Return the (x, y) coordinate for the center point of the cell that contains the specified text.  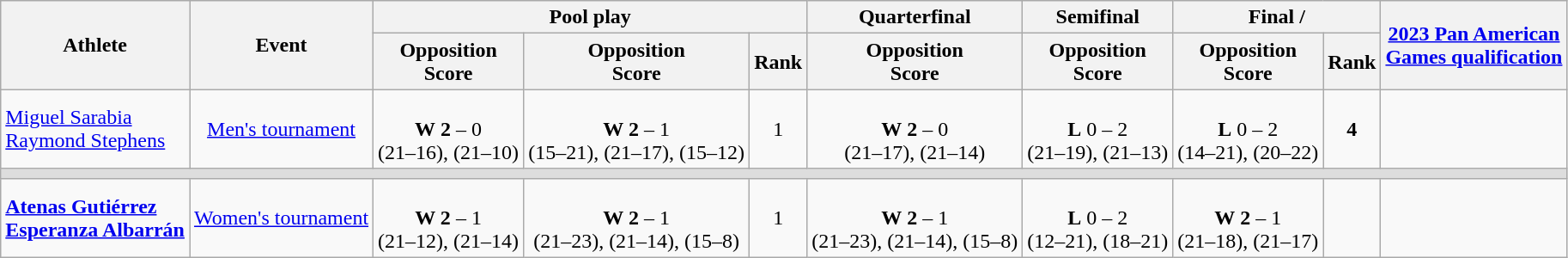
L 0 – 2(12–21), (18–21) (1097, 218)
Athlete (95, 45)
2023 Pan American Games qualification (1474, 45)
Pool play (591, 17)
Atenas GutiérrezEsperanza Albarrán (95, 218)
W 2 – 1(21–12), (21–14) (448, 218)
4 (1352, 129)
W 2 – 0(21–16), (21–10) (448, 129)
Miguel SarabiaRaymond Stephens (95, 129)
Semifinal (1097, 17)
L 0 – 2(14–21), (20–22) (1249, 129)
L 0 – 2(21–19), (21–13) (1097, 129)
Men's tournament (281, 129)
W 2 – 1(15–21), (21–17), (15–12) (637, 129)
W 2 – 0(21–17), (21–14) (915, 129)
Event (281, 45)
W 2 – 1(21–18), (21–17) (1249, 218)
Final / (1277, 17)
Women's tournament (281, 218)
Quarterfinal (915, 17)
